Find where the given text appears and provide that cell's center as (X, Y) coordinate. 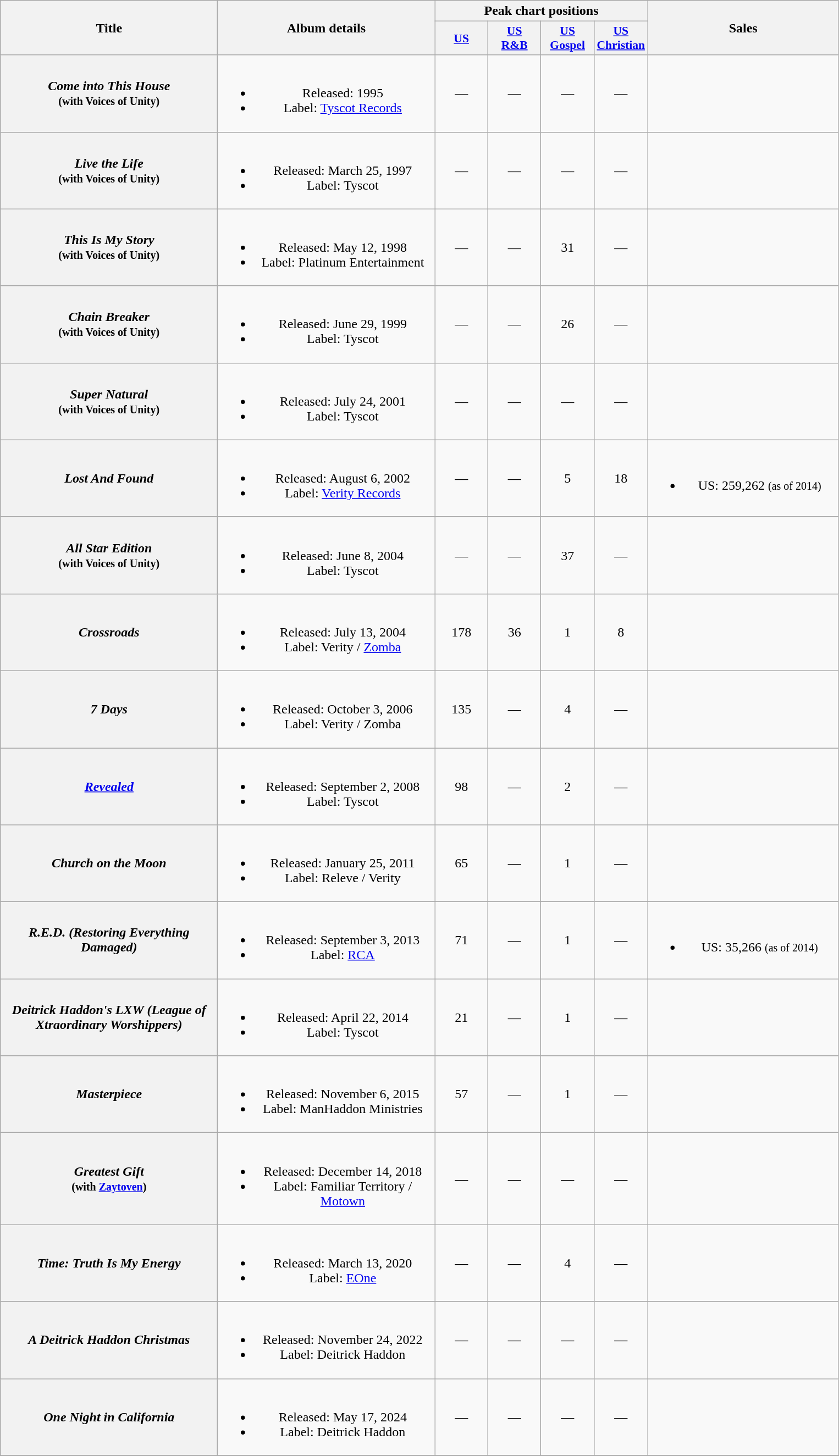
Greatest Gift(with Zaytoven) (109, 1178)
Released: June 29, 1999Label: Tyscot (327, 324)
21 (462, 1017)
Sales (743, 27)
Released: December 14, 2018Label: Familiar Territory / Motown (327, 1178)
Title (109, 27)
Released: September 2, 2008Label: Tyscot (327, 786)
Released: November 6, 2015Label: ManHaddon Ministries (327, 1094)
71 (462, 940)
37 (567, 555)
65 (462, 863)
Crossroads (109, 632)
Released: October 3, 2006Label: Verity / Zomba (327, 709)
Released: March 25, 1997Label: Tyscot (327, 170)
8 (621, 632)
Released: April 22, 2014Label: Tyscot (327, 1017)
US (462, 38)
USGospel (567, 38)
USR&B (515, 38)
Album details (327, 27)
Released: June 8, 2004Label: Tyscot (327, 555)
5 (567, 478)
Released: March 13, 2020Label: EOne (327, 1263)
57 (462, 1094)
7 Days (109, 709)
One Night in California (109, 1417)
Come into This House(with Voices of Unity) (109, 93)
A Deitrick Haddon Christmas (109, 1340)
Released: July 24, 2001Label: Tyscot (327, 401)
18 (621, 478)
R.E.D. (Restoring Everything Damaged) (109, 940)
36 (515, 632)
Released: August 6, 2002Label: Verity Records (327, 478)
Chain Breaker(with Voices of Unity) (109, 324)
Released: 1995Label: Tyscot Records (327, 93)
Released: July 13, 2004Label: Verity / Zomba (327, 632)
Revealed (109, 786)
US: 35,266 (as of 2014) (743, 940)
Church on the Moon (109, 863)
Masterpiece (109, 1094)
178 (462, 632)
Lost And Found (109, 478)
135 (462, 709)
USChristian (621, 38)
Super Natural(with Voices of Unity) (109, 401)
Deitrick Haddon's LXW (League of Xtraordinary Worshippers) (109, 1017)
26 (567, 324)
Live the Life(with Voices of Unity) (109, 170)
All Star Edition(with Voices of Unity) (109, 555)
Released: September 3, 2013Label: RCA (327, 940)
Peak chart positions (541, 11)
Released: January 25, 2011Label: Releve / Verity (327, 863)
This Is My Story(with Voices of Unity) (109, 247)
Released: May 12, 1998Label: Platinum Entertainment (327, 247)
Released: November 24, 2022Label: Deitrick Haddon (327, 1340)
31 (567, 247)
Time: Truth Is My Energy (109, 1263)
2 (567, 786)
98 (462, 786)
US: 259,262 (as of 2014) (743, 478)
Released: May 17, 2024Label: Deitrick Haddon (327, 1417)
